Return the [x, y] coordinate for the center point of the cell that contains the specified text.  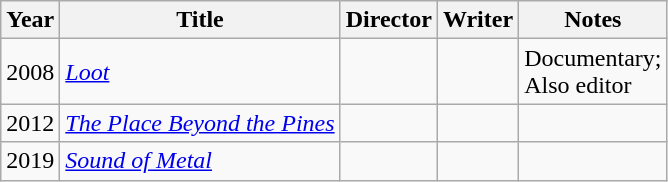
Loot [200, 72]
Year [30, 20]
The Place Beyond the Pines [200, 123]
2019 [30, 161]
2008 [30, 72]
Notes [593, 20]
Sound of Metal [200, 161]
Title [200, 20]
Documentary;Also editor [593, 72]
2012 [30, 123]
Director [388, 20]
Writer [478, 20]
